From the cell containing the given text, extract its center point as [x, y] coordinate. 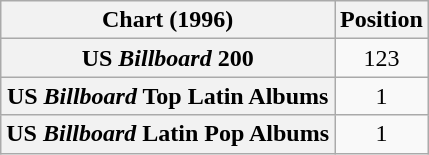
US Billboard Latin Pop Albums [168, 134]
123 [382, 58]
US Billboard 200 [168, 58]
Position [382, 20]
US Billboard Top Latin Albums [168, 96]
Chart (1996) [168, 20]
